Detect which cell encompasses the target text, then output its (X, Y) center coordinate. 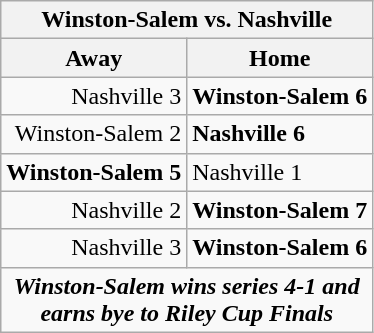
Winston-Salem 5 (94, 172)
Home (280, 58)
Winston-Salem 7 (280, 210)
Nashville 1 (280, 172)
Away (94, 58)
Winston-Salem vs. Nashville (187, 20)
Nashville 6 (280, 134)
Winston-Salem wins series 4-1 and earns bye to Riley Cup Finals (187, 300)
Nashville 2 (94, 210)
Winston-Salem 2 (94, 134)
